Find where the given text appears and provide that cell's center as (X, Y) coordinate. 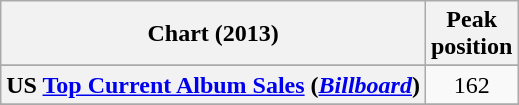
Peakposition (471, 34)
US Top Current Album Sales (Billboard) (214, 85)
Chart (2013) (214, 34)
162 (471, 85)
